For the text-containing cell, return its midpoint in [X, Y] coordinate format. 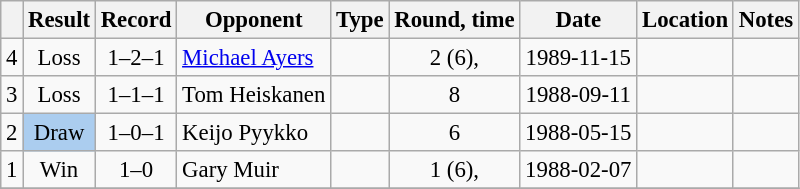
1–0–1 [136, 133]
1 [12, 170]
Keijo Pyykko [254, 133]
1988-05-15 [578, 133]
2 [12, 133]
4 [12, 58]
1989-11-15 [578, 58]
Record [136, 20]
1988-09-11 [578, 95]
Notes [766, 20]
Win [60, 170]
Round, time [454, 20]
1 (6), [454, 170]
Gary Muir [254, 170]
Opponent [254, 20]
1988-02-07 [578, 170]
Tom Heiskanen [254, 95]
1–2–1 [136, 58]
Type [360, 20]
1–0 [136, 170]
2 (6), [454, 58]
Date [578, 20]
Draw [60, 133]
6 [454, 133]
8 [454, 95]
1–1–1 [136, 95]
Location [686, 20]
Result [60, 20]
3 [12, 95]
Michael Ayers [254, 58]
